For the text-containing cell, return its midpoint in (X, Y) coordinate format. 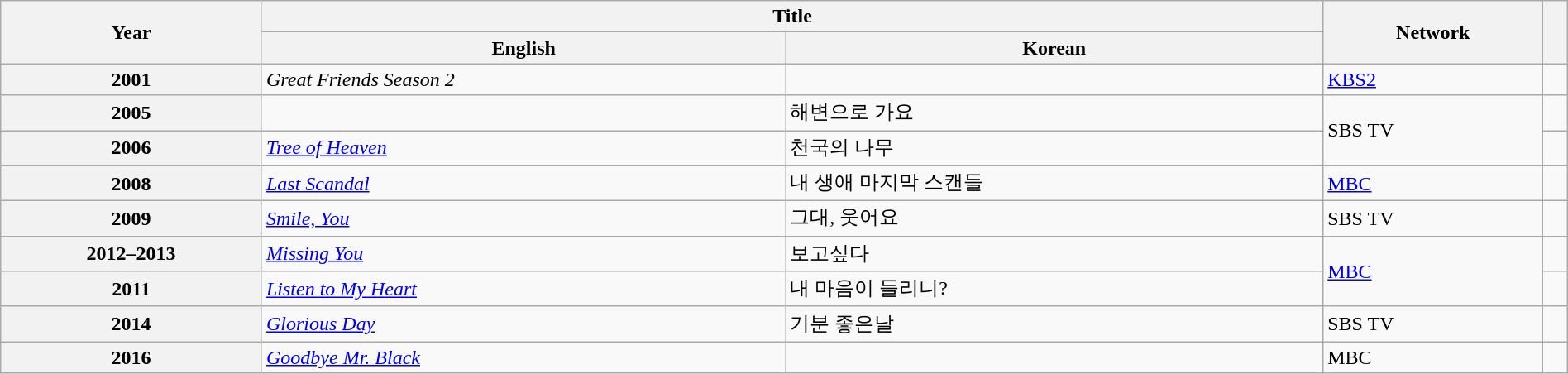
그대, 웃어요 (1054, 218)
2005 (131, 113)
2008 (131, 184)
Tree of Heaven (523, 149)
Goodbye Mr. Black (523, 357)
2012–2013 (131, 253)
English (523, 48)
Missing You (523, 253)
Smile, You (523, 218)
Title (792, 17)
해변으로 가요 (1054, 113)
2001 (131, 79)
내 마음이 들리니? (1054, 290)
2006 (131, 149)
보고싶다 (1054, 253)
기분 좋은날 (1054, 324)
Year (131, 32)
2014 (131, 324)
내 생애 마지막 스캔들 (1054, 184)
천국의 나무 (1054, 149)
2016 (131, 357)
Last Scandal (523, 184)
Listen to My Heart (523, 290)
2009 (131, 218)
2011 (131, 290)
Network (1433, 32)
Korean (1054, 48)
Great Friends Season 2 (523, 79)
KBS2 (1433, 79)
Glorious Day (523, 324)
